Return the [X, Y] coordinate for the center point of the cell that contains the specified text.  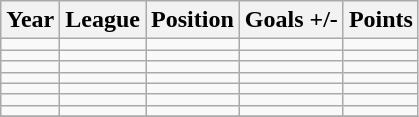
Goals +/- [291, 20]
Year [30, 20]
League [103, 20]
Position [193, 20]
Points [380, 20]
